Detect which cell encompasses the target text, then output its [X, Y] center coordinate. 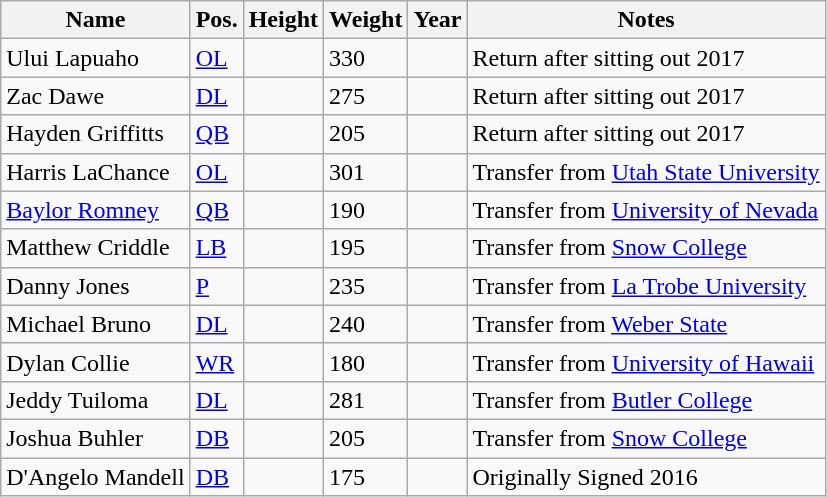
Notes [646, 20]
Ului Lapuaho [96, 58]
Matthew Criddle [96, 248]
Baylor Romney [96, 210]
Transfer from Utah State University [646, 172]
Name [96, 20]
P [216, 286]
Pos. [216, 20]
301 [366, 172]
Transfer from Butler College [646, 400]
Danny Jones [96, 286]
281 [366, 400]
Weight [366, 20]
180 [366, 362]
190 [366, 210]
Height [283, 20]
Transfer from Weber State [646, 324]
Transfer from La Trobe University [646, 286]
175 [366, 477]
Michael Bruno [96, 324]
Hayden Griffitts [96, 134]
LB [216, 248]
D'Angelo Mandell [96, 477]
Originally Signed 2016 [646, 477]
Jeddy Tuiloma [96, 400]
Year [438, 20]
Dylan Collie [96, 362]
240 [366, 324]
Harris LaChance [96, 172]
Transfer from University of Hawaii [646, 362]
Joshua Buhler [96, 438]
Transfer from University of Nevada [646, 210]
Zac Dawe [96, 96]
330 [366, 58]
195 [366, 248]
275 [366, 96]
WR [216, 362]
235 [366, 286]
